Locate the cell with the specified text and output its [X, Y] center coordinate. 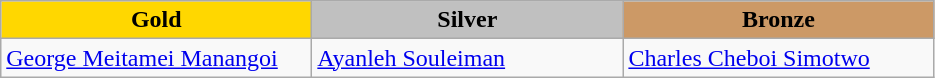
Charles Cheboi Simotwo [778, 58]
Silver [468, 20]
Bronze [778, 20]
Ayanleh Souleiman [468, 58]
Gold [156, 20]
George Meitamei Manangoi [156, 58]
